Detect which cell encompasses the target text, then output its (X, Y) center coordinate. 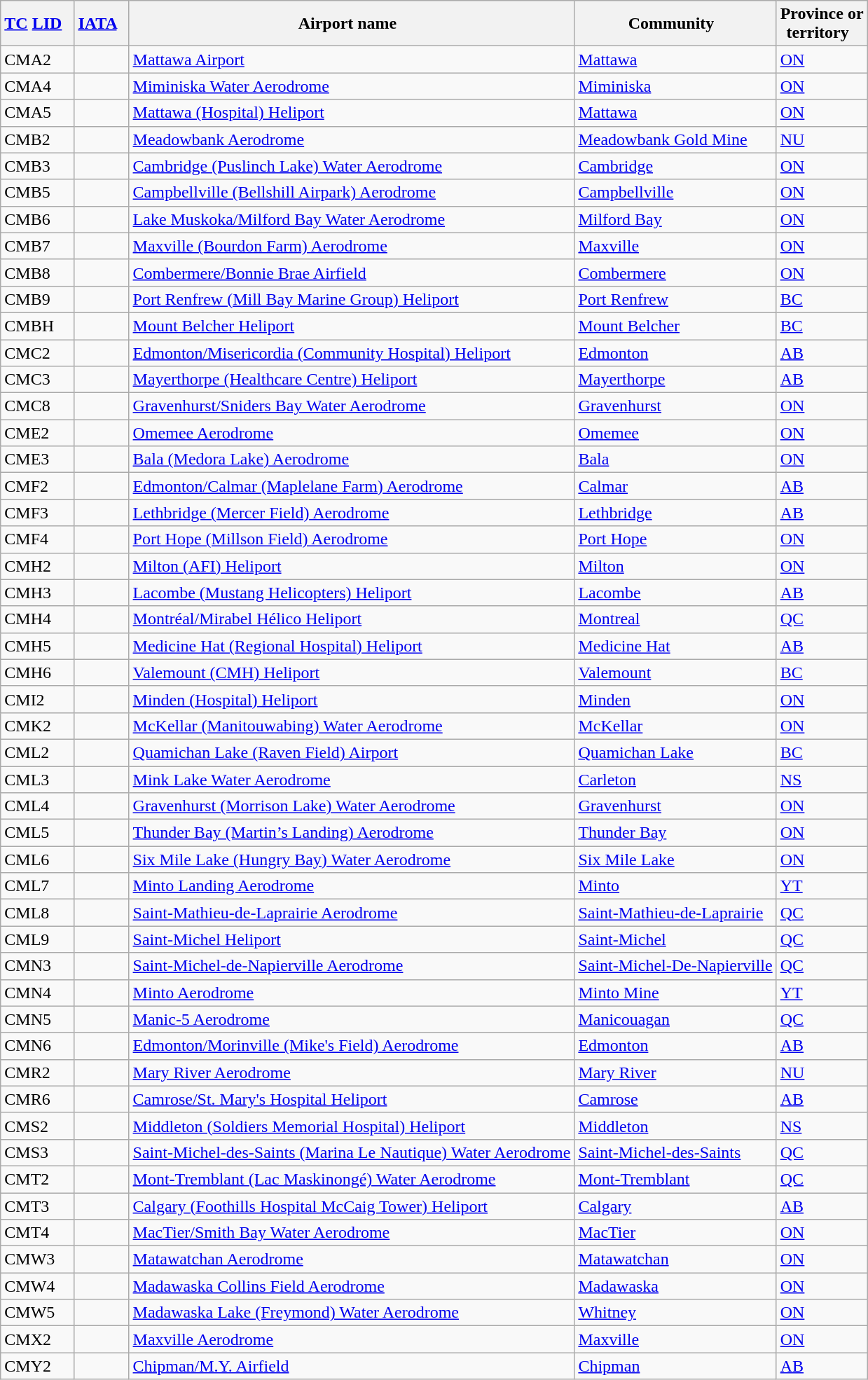
Quamichan Lake (Raven Field) Airport (352, 752)
CMF3 (38, 513)
Madawaska Collins Field Aerodrome (352, 1286)
CMN3 (38, 966)
CMA2 (38, 60)
Calgary (Foothills Hospital McCaig Tower) Heliport (352, 1206)
Airport name (352, 24)
Milton (675, 566)
Lethbridge (675, 513)
Middleton (675, 1126)
Community (675, 24)
CML7 (38, 886)
Bala (675, 460)
Omemee (675, 433)
Madawaska (675, 1286)
Milford Bay (675, 219)
CMT3 (38, 1206)
Campbellville (Bellshill Airpark) Aerodrome (352, 193)
CMB7 (38, 246)
Mont-Tremblant (Lac Maskinongé) Water Aerodrome (352, 1179)
Medicine Hat (675, 646)
Minto (675, 886)
Minto Mine (675, 993)
Thunder Bay (675, 833)
Valemount (675, 672)
CMW5 (38, 1313)
Minto Aerodrome (352, 993)
Calgary (675, 1206)
Saint-Michel-des-Saints (675, 1152)
Saint-Michel-de-Napierville Aerodrome (352, 966)
CME3 (38, 460)
Chipman/M.Y. Airfield (352, 1366)
CMC8 (38, 406)
Saint-Michel Heliport (352, 939)
CML3 (38, 780)
McKellar (675, 726)
Montréal/Mirabel Hélico Heliport (352, 619)
CMI2 (38, 699)
Mink Lake Water Aerodrome (352, 780)
CMB6 (38, 219)
CME2 (38, 433)
Bala (Medora Lake) Aerodrome (352, 460)
Miminiska Water Aerodrome (352, 86)
CML6 (38, 860)
CMH4 (38, 619)
Madawaska Lake (Freymond) Water Aerodrome (352, 1313)
Province orterritory (822, 24)
Mattawa (Hospital) Heliport (352, 113)
CMN5 (38, 1019)
Thunder Bay (Martin’s Landing) Aerodrome (352, 833)
CMR6 (38, 1099)
Montreal (675, 619)
CMA5 (38, 113)
Port Renfrew (Mill Bay Marine Group) Heliport (352, 299)
CMH2 (38, 566)
Minden (675, 699)
Valemount (CMH) Heliport (352, 672)
CMB5 (38, 193)
Meadowbank Aerodrome (352, 139)
Edmonton/Morinville (Mike's Field) Aerodrome (352, 1046)
Camrose/St. Mary's Hospital Heliport (352, 1099)
MacTier/Smith Bay Water Aerodrome (352, 1233)
CML9 (38, 939)
Saint-Mathieu-de-Laprairie (675, 913)
Combermere/Bonnie Brae Airfield (352, 272)
Saint-Michel (675, 939)
Matawatchan Aerodrome (352, 1260)
CML8 (38, 913)
Manic-5 Aerodrome (352, 1019)
Edmonton/Misericordia (Community Hospital) Heliport (352, 352)
Mont-Tremblant (675, 1179)
Middleton (Soldiers Memorial Hospital) Heliport (352, 1126)
Mount Belcher (675, 326)
Maxville Aerodrome (352, 1339)
Chipman (675, 1366)
Milton (AFI) Heliport (352, 566)
Maxville (Bourdon Farm) Aerodrome (352, 246)
CMW3 (38, 1260)
CMF4 (38, 539)
MacTier (675, 1233)
Port Renfrew (675, 299)
Meadowbank Gold Mine (675, 139)
CMB8 (38, 272)
Campbellville (675, 193)
CMH5 (38, 646)
Edmonton/Calmar (Maplelane Farm) Aerodrome (352, 486)
CMB3 (38, 166)
CMB2 (38, 139)
Mattawa Airport (352, 60)
Cambridge (Puslinch Lake) Water Aerodrome (352, 166)
Combermere (675, 272)
CMN6 (38, 1046)
McKellar (Manitouwabing) Water Aerodrome (352, 726)
Camrose (675, 1099)
Miminiska (675, 86)
Omemee Aerodrome (352, 433)
CMA4 (38, 86)
IATA (102, 24)
CMN4 (38, 993)
CML2 (38, 752)
CML4 (38, 806)
Whitney (675, 1313)
CMS3 (38, 1152)
CMBH (38, 326)
Mount Belcher Heliport (352, 326)
Lacombe (Mustang Helicopters) Heliport (352, 593)
CMK2 (38, 726)
CMR2 (38, 1072)
Minden (Hospital) Heliport (352, 699)
Six Mile Lake (675, 860)
Mary River Aerodrome (352, 1072)
CML5 (38, 833)
CMY2 (38, 1366)
Saint-Mathieu-de-Laprairie Aerodrome (352, 913)
Lake Muskoka/Milford Bay Water Aerodrome (352, 219)
Port Hope (Millson Field) Aerodrome (352, 539)
CMC2 (38, 352)
CMT2 (38, 1179)
Six Mile Lake (Hungry Bay) Water Aerodrome (352, 860)
CMT4 (38, 1233)
CMH6 (38, 672)
TC LID (38, 24)
CMW4 (38, 1286)
Mayerthorpe (Healthcare Centre) Heliport (352, 380)
Lacombe (675, 593)
CMS2 (38, 1126)
CMB9 (38, 299)
Carleton (675, 780)
Port Hope (675, 539)
Medicine Hat (Regional Hospital) Heliport (352, 646)
Saint-Michel-De-Napierville (675, 966)
CMH3 (38, 593)
CMC3 (38, 380)
Cambridge (675, 166)
Gravenhurst (Morrison Lake) Water Aerodrome (352, 806)
Mary River (675, 1072)
Mayerthorpe (675, 380)
Quamichan Lake (675, 752)
Gravenhurst/Sniders Bay Water Aerodrome (352, 406)
Manicouagan (675, 1019)
CMF2 (38, 486)
Lethbridge (Mercer Field) Aerodrome (352, 513)
CMX2 (38, 1339)
Saint-Michel-des-Saints (Marina Le Nautique) Water Aerodrome (352, 1152)
Matawatchan (675, 1260)
Minto Landing Aerodrome (352, 886)
Calmar (675, 486)
